For the text-containing cell, return its midpoint in (x, y) coordinate format. 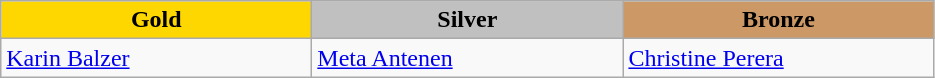
Silver (468, 20)
Bronze (778, 20)
Gold (156, 20)
Karin Balzer (156, 58)
Christine Perera (778, 58)
Meta Antenen (468, 58)
